Output the [X, Y] coordinate of the center of the cell containing the given text.  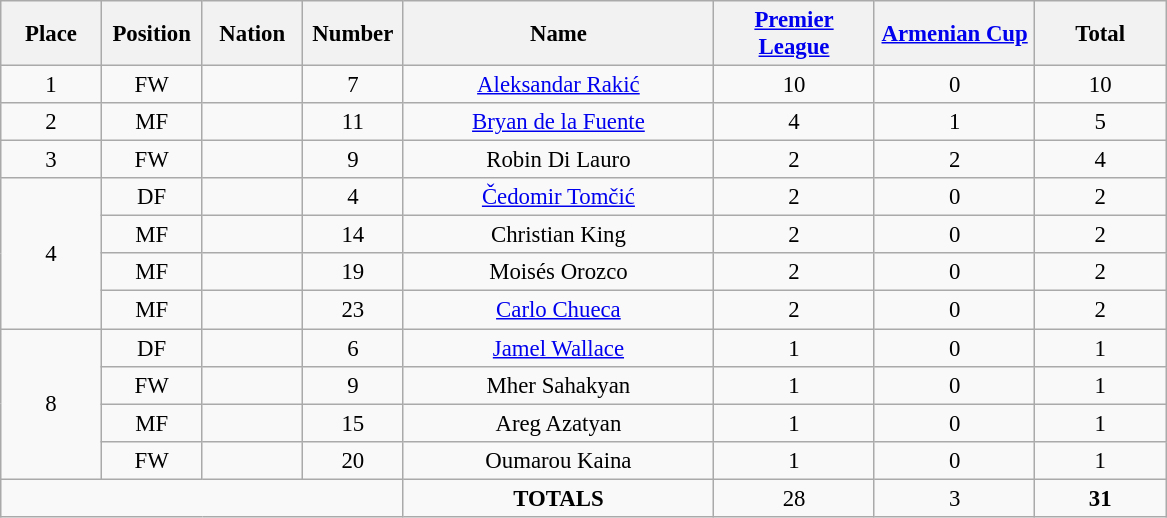
Premier League [794, 34]
8 [52, 404]
5 [1100, 122]
11 [354, 122]
Carlo Chueca [558, 310]
15 [354, 423]
Total [1100, 34]
Čedomir Tomčić [558, 197]
Jamel Wallace [558, 348]
28 [794, 498]
Position [152, 34]
Mher Sahakyan [558, 385]
Armenian Cup [954, 34]
Nation [252, 34]
Oumarou Kaina [558, 460]
31 [1100, 498]
20 [354, 460]
6 [354, 348]
23 [354, 310]
Moisés Orozco [558, 273]
Place [52, 34]
Bryan de la Fuente [558, 122]
19 [354, 273]
Aleksandar Rakić [558, 85]
Name [558, 34]
Christian King [558, 235]
TOTALS [558, 498]
14 [354, 235]
Robin Di Lauro [558, 160]
Areg Azatyan [558, 423]
Number [354, 34]
7 [354, 85]
